Identify which cell holds the provided text, then report its [x, y] central coordinate. 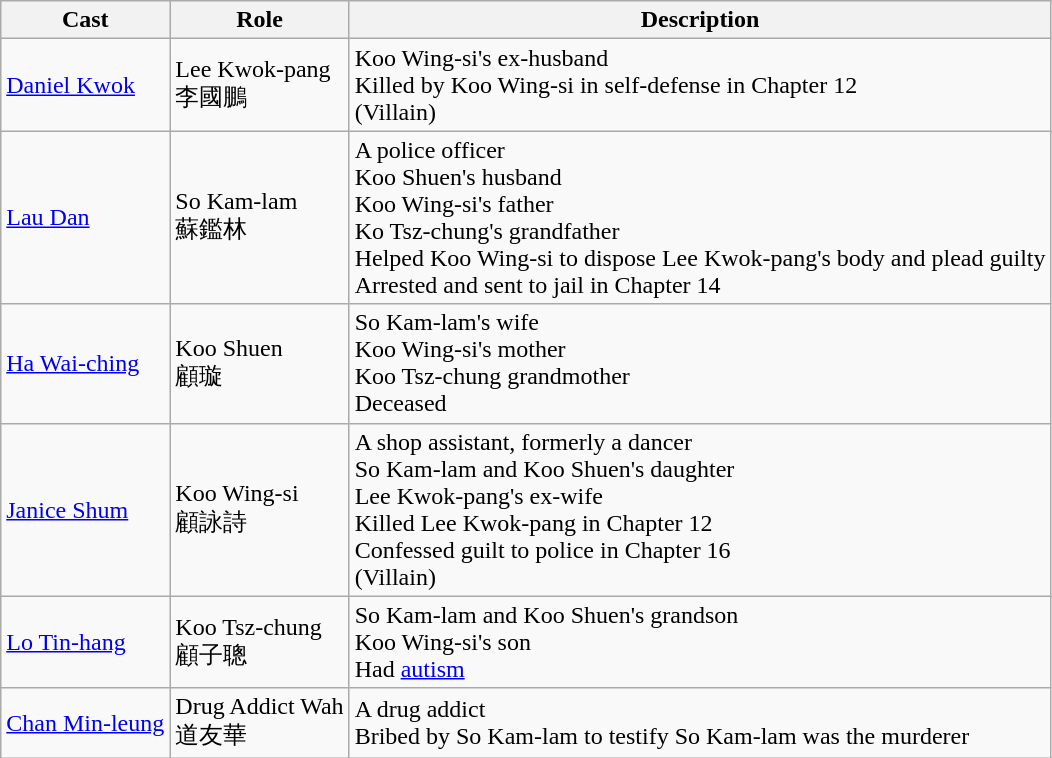
Janice Shum [86, 510]
Koo Wing-si顧詠詩 [260, 510]
Koo Wing-si's ex-husbandKilled by Koo Wing-si in self-defense in Chapter 12(Villain) [700, 85]
A drug addictBribed by So Kam-lam to testify So Kam-lam was the murderer [700, 723]
So Kam-lam蘇鑑林 [260, 218]
So Kam-lam and Koo Shuen's grandsonKoo Wing-si's sonHad autism [700, 642]
Description [700, 20]
Lee Kwok-pang李國鵬 [260, 85]
Drug Addict Wah道友華 [260, 723]
So Kam-lam's wifeKoo Wing-si's motherKoo Tsz-chung grandmotherDeceased [700, 364]
Role [260, 20]
Koo Shuen顧璇 [260, 364]
Cast [86, 20]
Lau Dan [86, 218]
Lo Tin-hang [86, 642]
Daniel Kwok [86, 85]
Koo Tsz-chung顧子聰 [260, 642]
Chan Min-leung [86, 723]
Ha Wai-ching [86, 364]
